Provide the [X, Y] coordinate of the cell's center where the given text is located.  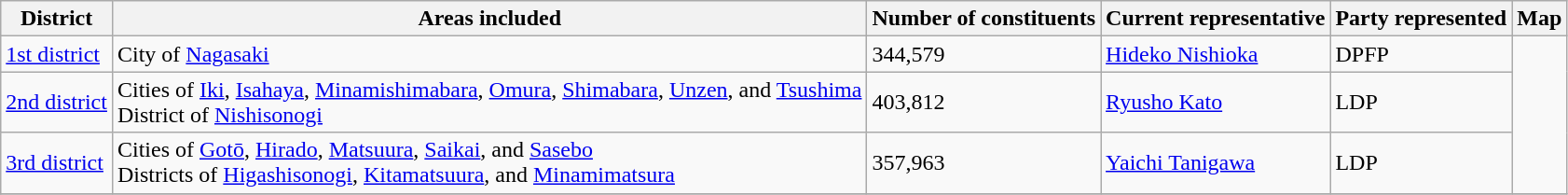
Number of constituents [984, 19]
403,812 [984, 103]
344,579 [984, 54]
3rd district [57, 162]
Areas included [488, 19]
2nd district [57, 103]
357,963 [984, 162]
Yaichi Tanigawa [1216, 162]
Map [1540, 19]
Cities of Gotō, Hirado, Matsuura, Saikai, and SaseboDistricts of Higashisonogi, Kitamatsuura, and Minamimatsura [488, 162]
Ryusho Kato [1216, 103]
City of Nagasaki [488, 54]
1st district [57, 54]
Hideko Nishioka [1216, 54]
Cities of Iki, Isahaya, Minamishimabara, Omura, Shimabara, Unzen, and TsushimaDistrict of Nishisonogi [488, 103]
Current representative [1216, 19]
DPFP [1421, 54]
District [57, 19]
Party represented [1421, 19]
